From the cell containing the given text, extract its center point as [X, Y] coordinate. 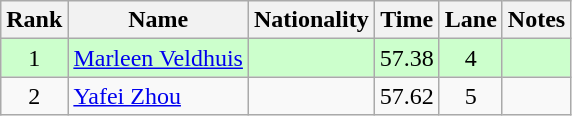
57.62 [406, 96]
Yafei Zhou [158, 96]
2 [34, 96]
Notes [536, 20]
5 [470, 96]
Nationality [311, 20]
57.38 [406, 58]
Marleen Veldhuis [158, 58]
Name [158, 20]
Rank [34, 20]
Time [406, 20]
4 [470, 58]
Lane [470, 20]
1 [34, 58]
